Capture the cell that displays the provided text and extract its (X, Y) central coordinate. 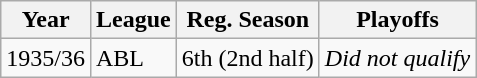
Did not qualify (397, 58)
Playoffs (397, 20)
ABL (133, 58)
6th (2nd half) (248, 58)
League (133, 20)
1935/36 (46, 58)
Year (46, 20)
Reg. Season (248, 20)
